Capture the cell that displays the provided text and extract its (X, Y) central coordinate. 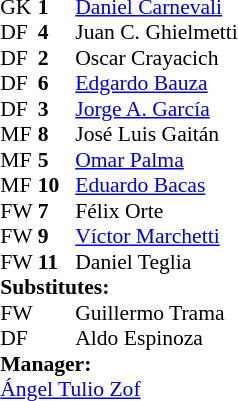
3 (57, 109)
6 (57, 83)
Manager: (118, 364)
Jorge A. García (156, 109)
Daniel Teglia (156, 262)
Aldo Espinoza (156, 339)
José Luis Gaitán (156, 135)
4 (57, 33)
5 (57, 160)
9 (57, 237)
Omar Palma (156, 160)
Juan C. Ghielmetti (156, 33)
2 (57, 58)
Substitutes: (118, 287)
10 (57, 185)
11 (57, 262)
Félix Orte (156, 211)
Guillermo Trama (156, 313)
8 (57, 135)
Oscar Crayacich (156, 58)
7 (57, 211)
Edgardo Bauza (156, 83)
Eduardo Bacas (156, 185)
Víctor Marchetti (156, 237)
